Identify which cell holds the provided text, then report its (X, Y) central coordinate. 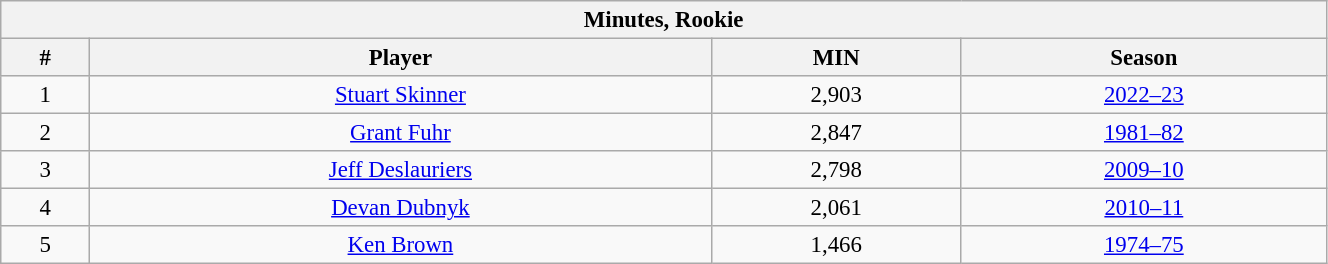
Minutes, Rookie (664, 20)
Stuart Skinner (401, 95)
1981–82 (1144, 133)
5 (46, 245)
2022–23 (1144, 95)
# (46, 58)
2,847 (836, 133)
2 (46, 133)
2,903 (836, 95)
MIN (836, 58)
2009–10 (1144, 170)
Player (401, 58)
1,466 (836, 245)
Jeff Deslauriers (401, 170)
2,061 (836, 208)
Ken Brown (401, 245)
Grant Fuhr (401, 133)
3 (46, 170)
Devan Dubnyk (401, 208)
1 (46, 95)
4 (46, 208)
2010–11 (1144, 208)
1974–75 (1144, 245)
Season (1144, 58)
2,798 (836, 170)
